Scan for the cell matching the given text and deliver its (x, y) coordinate at center. 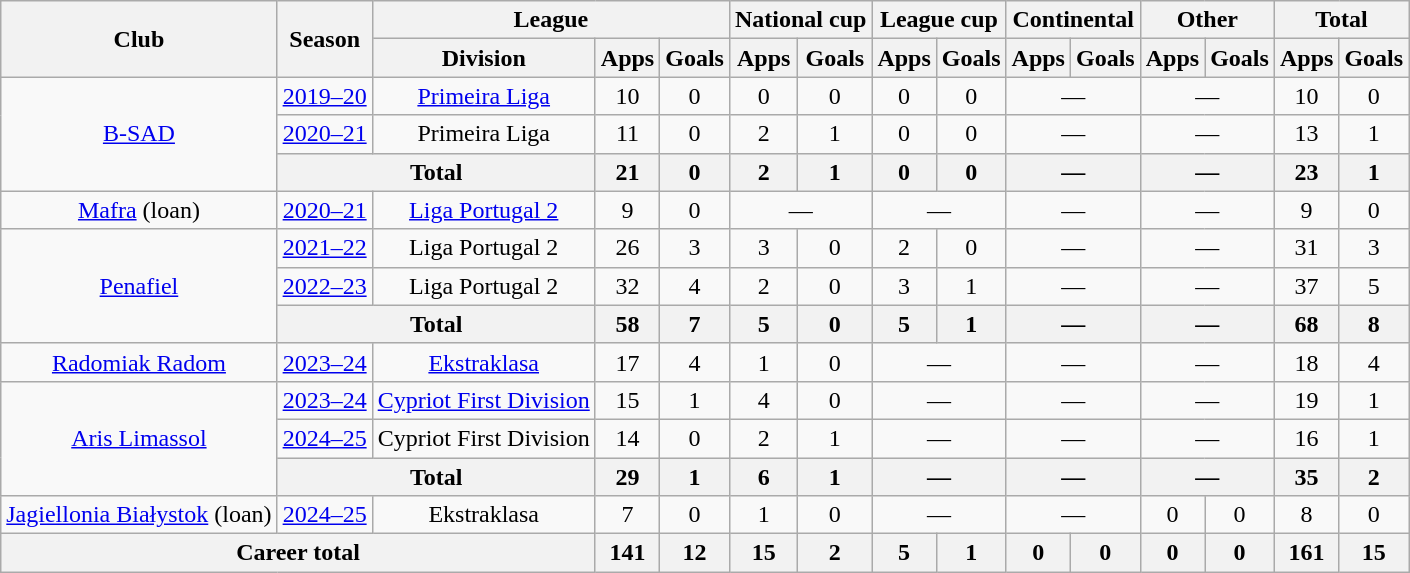
11 (627, 134)
19 (1306, 400)
21 (627, 172)
31 (1306, 248)
12 (695, 553)
58 (627, 324)
Division (484, 58)
Continental (1073, 20)
Aris Limassol (139, 438)
2022–23 (324, 286)
Jagiellonia Białystok (loan) (139, 515)
37 (1306, 286)
B-SAD (139, 134)
23 (1306, 172)
Career total (298, 553)
Club (139, 39)
68 (1306, 324)
Season (324, 39)
National cup (800, 20)
14 (627, 438)
29 (627, 477)
32 (627, 286)
35 (1306, 477)
Penafiel (139, 286)
18 (1306, 362)
13 (1306, 134)
6 (763, 477)
161 (1306, 553)
Radomiak Radom (139, 362)
League (550, 20)
17 (627, 362)
141 (627, 553)
2021–22 (324, 248)
League cup (939, 20)
26 (627, 248)
2019–20 (324, 96)
16 (1306, 438)
Mafra (loan) (139, 210)
Other (1207, 20)
